Determine the [X, Y] coordinate at the center of the cell enclosing the given text.  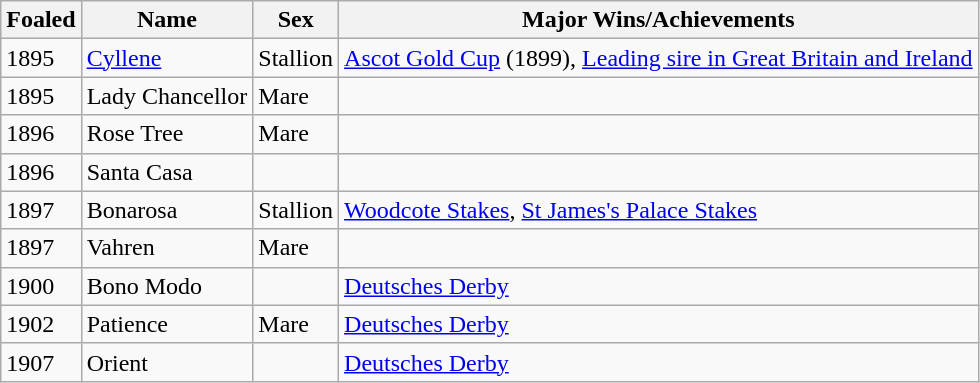
Patience [167, 324]
1907 [41, 362]
Bonarosa [167, 210]
Lady Chancellor [167, 96]
Rose Tree [167, 134]
Woodcote Stakes, St James's Palace Stakes [659, 210]
Bono Modo [167, 286]
Vahren [167, 248]
Cyllene [167, 58]
Sex [296, 20]
Name [167, 20]
Ascot Gold Cup (1899), Leading sire in Great Britain and Ireland [659, 58]
Major Wins/Achievements [659, 20]
1900 [41, 286]
1902 [41, 324]
Orient [167, 362]
Foaled [41, 20]
Santa Casa [167, 172]
